From the cell containing the given text, extract its center point as [x, y] coordinate. 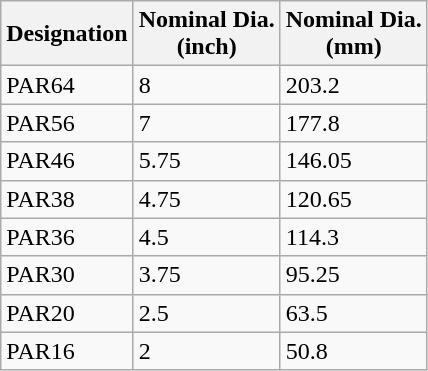
177.8 [354, 123]
Designation [67, 34]
PAR30 [67, 275]
63.5 [354, 313]
4.5 [206, 237]
PAR16 [67, 351]
5.75 [206, 161]
7 [206, 123]
PAR46 [67, 161]
114.3 [354, 237]
95.25 [354, 275]
PAR36 [67, 237]
PAR56 [67, 123]
PAR38 [67, 199]
50.8 [354, 351]
4.75 [206, 199]
Nominal Dia.(mm) [354, 34]
120.65 [354, 199]
Nominal Dia.(inch) [206, 34]
PAR64 [67, 85]
203.2 [354, 85]
146.05 [354, 161]
8 [206, 85]
2 [206, 351]
PAR20 [67, 313]
2.5 [206, 313]
3.75 [206, 275]
